Pinpoint the cell where the given text exists, returning its (x, y) midpoint coordinate. 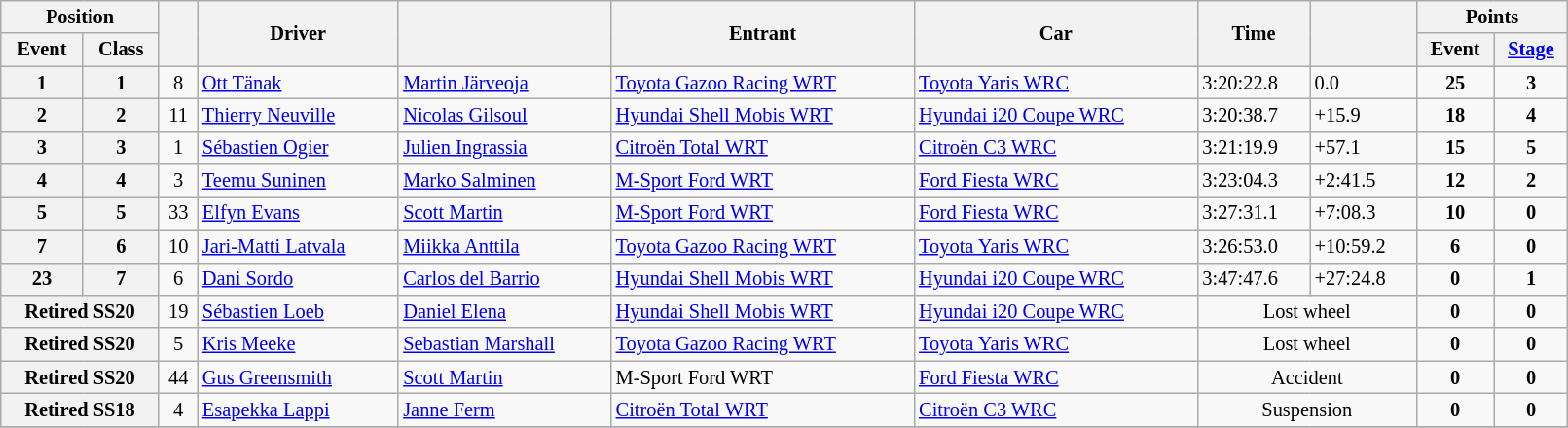
+10:59.2 (1363, 246)
Esapekka Lappi (298, 410)
33 (178, 213)
Stage (1531, 50)
Retired SS18 (80, 410)
Julien Ingrassia (504, 148)
Sébastien Loeb (298, 311)
Gus Greensmith (298, 377)
Accident (1306, 377)
18 (1455, 115)
Ott Tänak (298, 83)
Driver (298, 33)
Sebastian Marshall (504, 344)
Elfyn Evans (298, 213)
+27:24.8 (1363, 279)
Jari-Matti Latvala (298, 246)
+15.9 (1363, 115)
3:27:31.1 (1254, 213)
+7:08.3 (1363, 213)
Marko Salminen (504, 181)
3:20:22.8 (1254, 83)
Car (1055, 33)
Carlos del Barrio (504, 279)
Daniel Elena (504, 311)
Janne Ferm (504, 410)
Dani Sordo (298, 279)
8 (178, 83)
Class (121, 50)
25 (1455, 83)
19 (178, 311)
+2:41.5 (1363, 181)
Kris Meeke (298, 344)
Time (1254, 33)
3:26:53.0 (1254, 246)
11 (178, 115)
3:21:19.9 (1254, 148)
3:23:04.3 (1254, 181)
Nicolas Gilsoul (504, 115)
Teemu Suninen (298, 181)
Position (80, 17)
Sébastien Ogier (298, 148)
3:47:47.6 (1254, 279)
Points (1492, 17)
3:20:38.7 (1254, 115)
12 (1455, 181)
0.0 (1363, 83)
15 (1455, 148)
Entrant (763, 33)
Martin Järveoja (504, 83)
44 (178, 377)
23 (42, 279)
Miikka Anttila (504, 246)
+57.1 (1363, 148)
Suspension (1306, 410)
Thierry Neuville (298, 115)
